Provide the [X, Y] coordinate of the cell's center where the given text is located.  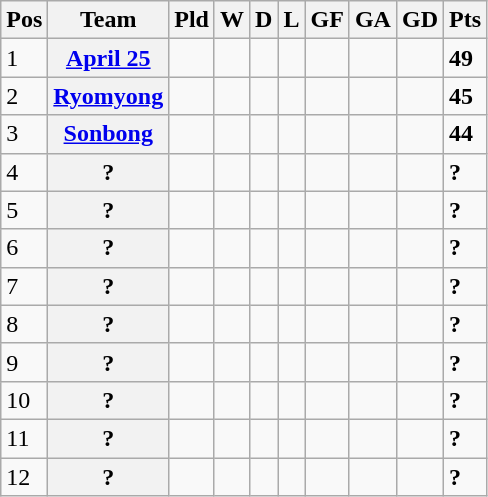
5 [24, 210]
11 [24, 438]
April 25 [108, 58]
9 [24, 362]
2 [24, 96]
W [232, 20]
7 [24, 286]
12 [24, 477]
45 [466, 96]
8 [24, 324]
1 [24, 58]
Sonbong [108, 134]
GA [372, 20]
3 [24, 134]
L [292, 20]
Pos [24, 20]
GF [327, 20]
GD [420, 20]
D [264, 20]
4 [24, 172]
Pld [192, 20]
Ryomyong [108, 96]
Pts [466, 20]
44 [466, 134]
10 [24, 400]
Team [108, 20]
6 [24, 248]
49 [466, 58]
